Search for the cell housing the specified text and yield its (x, y) center coordinate. 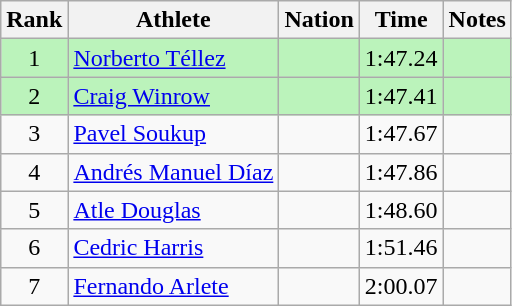
Athlete (174, 20)
Atle Douglas (174, 210)
Cedric Harris (174, 248)
1 (34, 58)
Norberto Téllez (174, 58)
Nation (319, 20)
7 (34, 286)
Notes (477, 20)
5 (34, 210)
2:00.07 (401, 286)
1:47.86 (401, 172)
2 (34, 96)
Pavel Soukup (174, 134)
3 (34, 134)
Time (401, 20)
1:48.60 (401, 210)
1:47.67 (401, 134)
6 (34, 248)
1:47.41 (401, 96)
4 (34, 172)
Craig Winrow (174, 96)
Fernando Arlete (174, 286)
Andrés Manuel Díaz (174, 172)
1:51.46 (401, 248)
Rank (34, 20)
1:47.24 (401, 58)
